Detect which cell encompasses the target text, then output its [x, y] center coordinate. 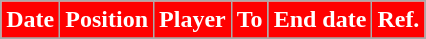
Date [30, 20]
Ref. [398, 20]
Position [107, 20]
To [250, 20]
Player [193, 20]
End date [320, 20]
